Find where the given text appears and provide that cell's center as (X, Y) coordinate. 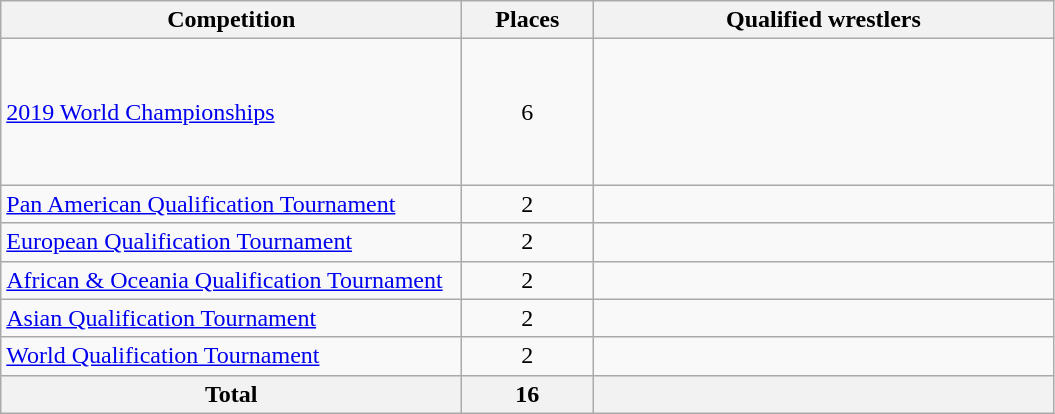
World Qualification Tournament (232, 356)
6 (528, 112)
Competition (232, 20)
16 (528, 394)
2019 World Championships (232, 112)
Pan American Qualification Tournament (232, 204)
Asian Qualification Tournament (232, 318)
Places (528, 20)
African & Oceania Qualification Tournament (232, 280)
Qualified wrestlers (824, 20)
Total (232, 394)
European Qualification Tournament (232, 242)
